Determine the [X, Y] coordinate at the center of the cell enclosing the given text.  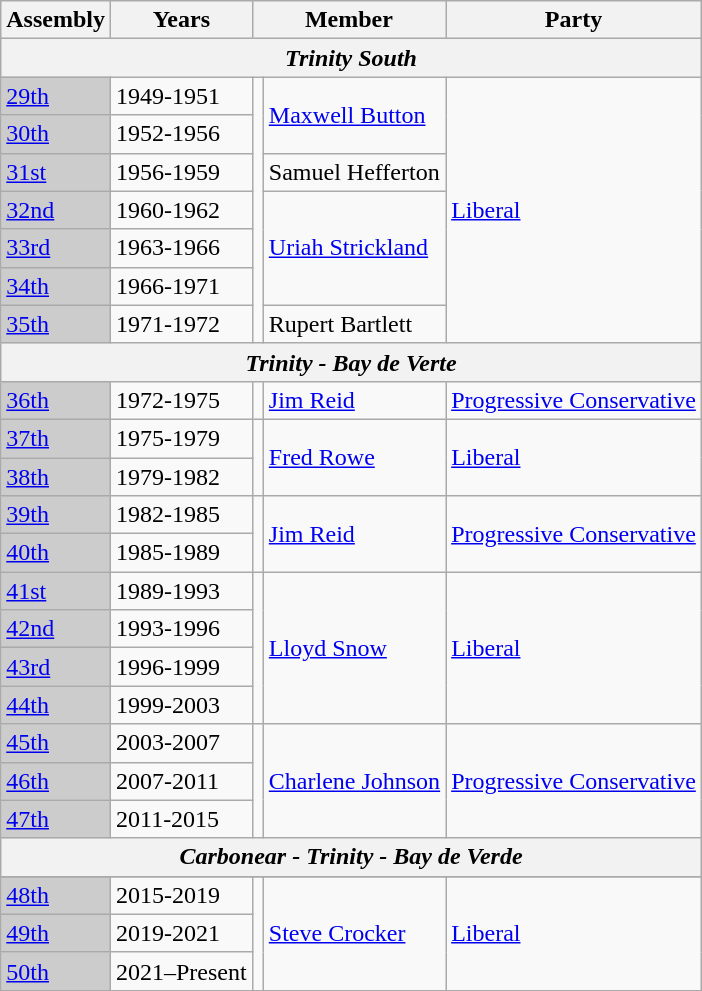
1949-1951 [181, 96]
1982-1985 [181, 515]
1956-1959 [181, 172]
Steve Crocker [354, 933]
1960-1962 [181, 210]
37th [56, 438]
Fred Rowe [354, 457]
45th [56, 743]
Lloyd Snow [354, 648]
39th [56, 515]
1989-1993 [181, 591]
41st [56, 591]
1966-1971 [181, 286]
2015-2019 [181, 895]
1963-1966 [181, 248]
2007-2011 [181, 781]
1979-1982 [181, 477]
48th [56, 895]
Samuel Hefferton [354, 172]
32nd [56, 210]
42nd [56, 629]
33rd [56, 248]
44th [56, 705]
35th [56, 324]
40th [56, 553]
29th [56, 96]
Years [181, 20]
Trinity - Bay de Verte [352, 362]
2011-2015 [181, 819]
Charlene Johnson [354, 781]
Assembly [56, 20]
50th [56, 971]
49th [56, 933]
1993-1996 [181, 629]
1971-1972 [181, 324]
43rd [56, 667]
34th [56, 286]
38th [56, 477]
1975-1979 [181, 438]
Party [574, 20]
Uriah Strickland [354, 248]
2019-2021 [181, 933]
2003-2007 [181, 743]
1972-1975 [181, 400]
36th [56, 400]
30th [56, 134]
1996-1999 [181, 667]
46th [56, 781]
1999-2003 [181, 705]
Maxwell Button [354, 115]
Trinity South [352, 58]
47th [56, 819]
Rupert Bartlett [354, 324]
Member [348, 20]
1952-1956 [181, 134]
31st [56, 172]
2021–Present [181, 971]
Carbonear - Trinity - Bay de Verde [352, 857]
1985-1989 [181, 553]
